Provide the [X, Y] coordinate of the cell's center where the given text is located.  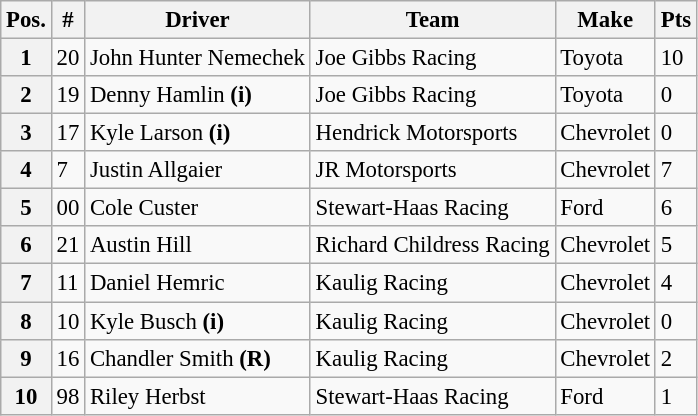
Daniel Hemric [198, 283]
Pts [676, 20]
Make [605, 20]
# [68, 20]
21 [68, 245]
Chandler Smith (R) [198, 358]
3 [26, 133]
11 [68, 283]
JR Motorsports [432, 170]
9 [26, 358]
Cole Custer [198, 208]
Kyle Larson (i) [198, 133]
Austin Hill [198, 245]
Denny Hamlin (i) [198, 95]
Team [432, 20]
16 [68, 358]
Driver [198, 20]
17 [68, 133]
20 [68, 58]
Pos. [26, 20]
8 [26, 321]
Richard Childress Racing [432, 245]
00 [68, 208]
Riley Herbst [198, 396]
Hendrick Motorsports [432, 133]
Justin Allgaier [198, 170]
19 [68, 95]
98 [68, 396]
Kyle Busch (i) [198, 321]
John Hunter Nemechek [198, 58]
